Provide the (x, y) coordinate of the cell's center where the given text is located.  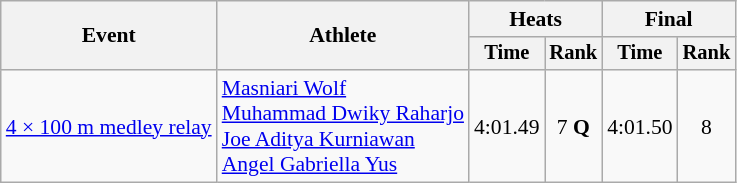
Masniari WolfMuhammad Dwiky RaharjoJoe Aditya KurniawanAngel Gabriella Yus (343, 126)
Heats (536, 19)
Final (668, 19)
7 Q (573, 126)
4 × 100 m medley relay (109, 126)
Athlete (343, 36)
Event (109, 36)
4:01.50 (640, 126)
4:01.49 (506, 126)
8 (707, 126)
